From the cell containing the given text, extract its center point as (x, y) coordinate. 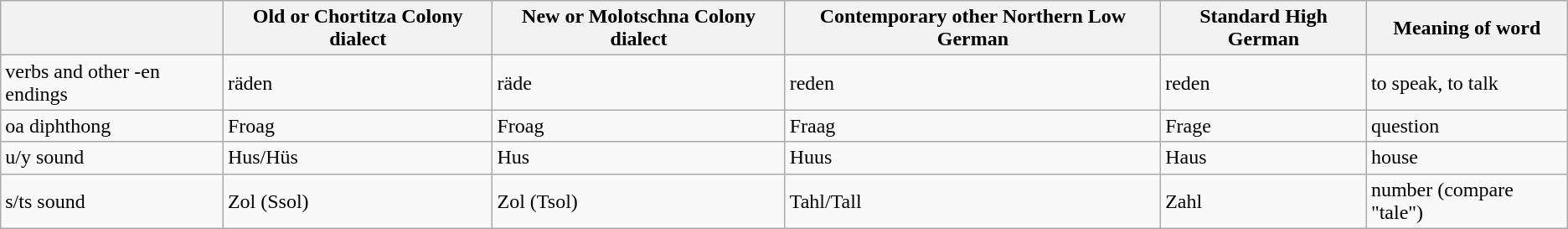
Zol (Tsol) (638, 201)
question (1467, 126)
Hus/Hüs (358, 158)
verbs and other -en endings (112, 82)
Tahl/Tall (973, 201)
New or Molotschna Colony dialect (638, 29)
Zahl (1264, 201)
räde (638, 82)
Hus (638, 158)
Meaning of word (1467, 29)
Fraag (973, 126)
oa diphthong (112, 126)
house (1467, 158)
u/y sound (112, 158)
Frage (1264, 126)
Zol (Ssol) (358, 201)
Contemporary other Northern Low German (973, 29)
to speak, to talk (1467, 82)
Huus (973, 158)
number (compare "tale") (1467, 201)
Standard High German (1264, 29)
s/ts sound (112, 201)
Haus (1264, 158)
Old or Chortitza Colony dialect (358, 29)
räden (358, 82)
